Output the (x, y) coordinate of the center of the cell containing the given text.  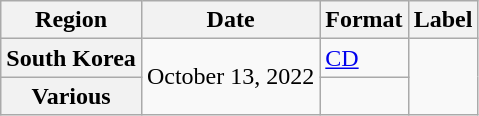
October 13, 2022 (230, 77)
Label (443, 20)
Region (72, 20)
Various (72, 96)
South Korea (72, 58)
Date (230, 20)
CD (364, 58)
Format (364, 20)
